Capture the cell that displays the provided text and extract its [X, Y] central coordinate. 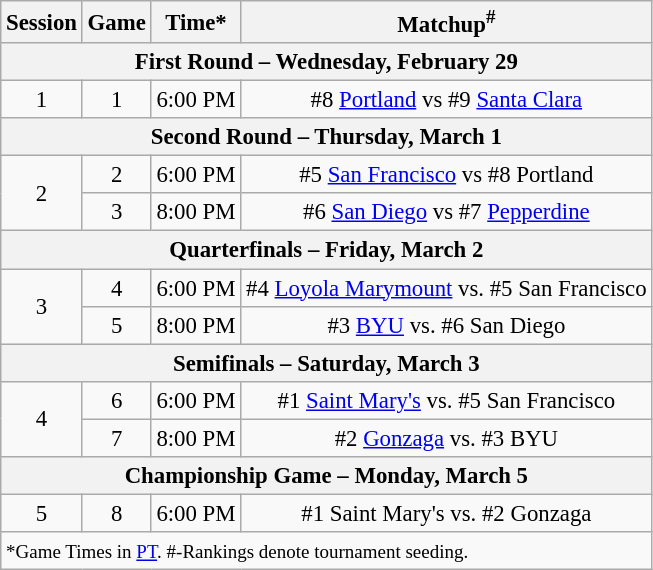
7 [116, 438]
Session [42, 22]
#1 Saint Mary's vs. #2 Gonzaga [446, 513]
#5 San Francisco vs #8 Portland [446, 175]
#4 Loyola Marymount vs. #5 San Francisco [446, 288]
#2 Gonzaga vs. #3 BYU [446, 438]
6 [116, 400]
#1 Saint Mary's vs. #5 San Francisco [446, 400]
Game [116, 22]
Matchup# [446, 22]
First Round – Wednesday, February 29 [326, 62]
#8 Portland vs #9 Santa Clara [446, 100]
#3 BYU vs. #6 San Diego [446, 325]
*Game Times in PT. #-Rankings denote tournament seeding. [326, 551]
Semifinals – Saturday, March 3 [326, 363]
Time* [196, 22]
Second Round – Thursday, March 1 [326, 137]
Quarterfinals – Friday, March 2 [326, 250]
8 [116, 513]
#6 San Diego vs #7 Pepperdine [446, 213]
Championship Game – Monday, March 5 [326, 476]
